From the cell containing the given text, extract its center point as [x, y] coordinate. 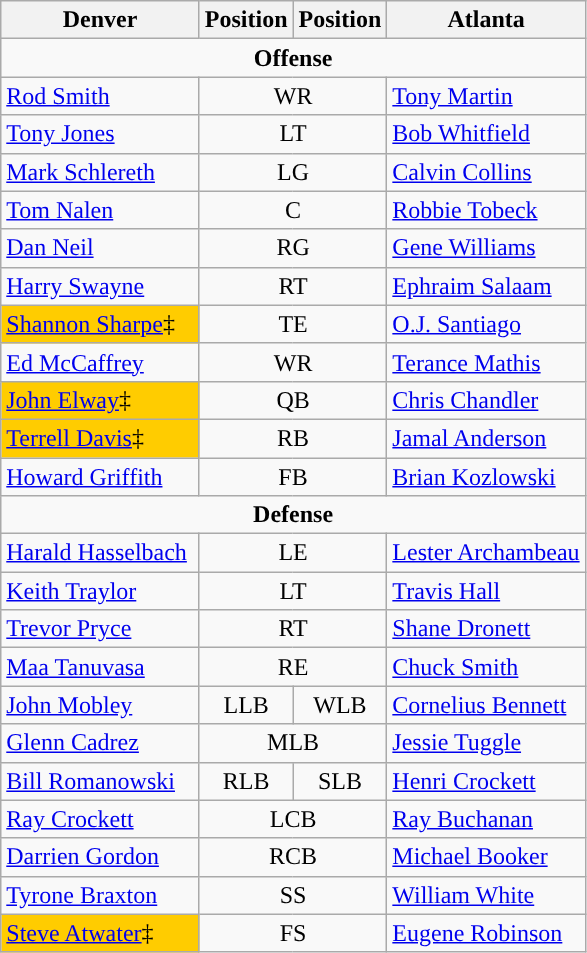
Defense [294, 515]
Tyrone Braxton [100, 895]
Terrell Davis‡ [100, 438]
Glenn Cadrez [100, 743]
Tony Martin [486, 96]
Shannon Sharpe‡ [100, 324]
Ray Buchanan [486, 819]
O.J. Santiago [486, 324]
TE [293, 324]
WLB [340, 705]
C [293, 210]
Shane Dronett [486, 629]
RG [293, 248]
RB [293, 438]
Eugene Robinson [486, 933]
Trevor Pryce [100, 629]
John Mobley [100, 705]
Chris Chandler [486, 400]
LE [293, 553]
Bill Romanowski [100, 781]
LG [293, 172]
Offense [294, 58]
Denver [100, 20]
Harry Swayne [100, 286]
Atlanta [486, 20]
Howard Griffith [100, 477]
RLB [246, 781]
Terance Mathis [486, 362]
John Elway‡ [100, 400]
Mark Schlereth [100, 172]
MLB [293, 743]
Henri Crockett [486, 781]
Bob Whitfield [486, 134]
Jessie Tuggle [486, 743]
Darrien Gordon [100, 857]
Keith Traylor [100, 591]
Ray Crockett [100, 819]
Tom Nalen [100, 210]
FB [293, 477]
QB [293, 400]
Maa Tanuvasa [100, 667]
LCB [293, 819]
Dan Neil [100, 248]
Jamal Anderson [486, 438]
Chuck Smith [486, 667]
Tony Jones [100, 134]
Cornelius Bennett [486, 705]
Travis Hall [486, 591]
William White [486, 895]
Robbie Tobeck [486, 210]
Ed McCaffrey [100, 362]
Brian Kozlowski [486, 477]
Calvin Collins [486, 172]
Steve Atwater‡ [100, 933]
Gene Williams [486, 248]
FS [293, 933]
Harald Hasselbach [100, 553]
RE [293, 667]
Ephraim Salaam [486, 286]
SS [293, 895]
Lester Archambeau [486, 553]
Rod Smith [100, 96]
LLB [246, 705]
RCB [293, 857]
SLB [340, 781]
Michael Booker [486, 857]
